Pinpoint the cell where the given text exists, returning its [X, Y] midpoint coordinate. 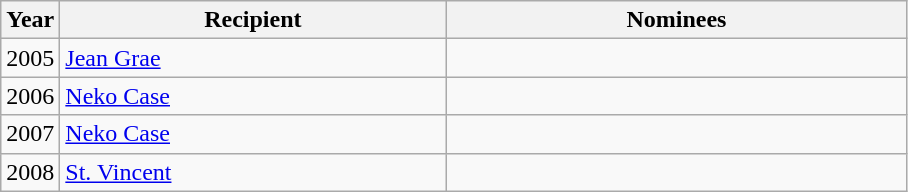
2008 [30, 172]
Recipient [253, 20]
Year [30, 20]
2006 [30, 96]
2005 [30, 58]
2007 [30, 134]
St. Vincent [253, 172]
Nominees [676, 20]
Jean Grae [253, 58]
